Extract the (x, y) coordinate from the center of the cell holding the provided text.  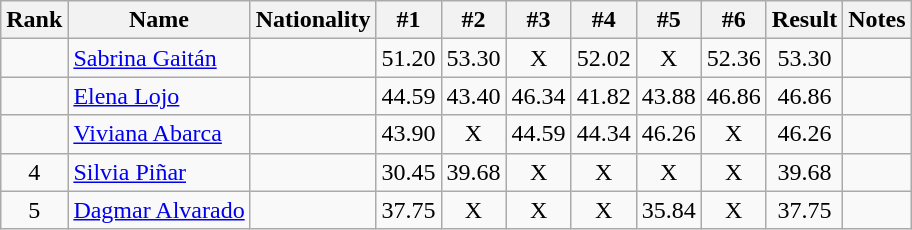
30.45 (408, 172)
#2 (474, 20)
5 (34, 210)
43.88 (668, 96)
Silvia Piñar (159, 172)
#3 (538, 20)
#4 (604, 20)
Viviana Abarca (159, 134)
46.34 (538, 96)
4 (34, 172)
Elena Lojo (159, 96)
44.34 (604, 134)
Notes (877, 20)
#5 (668, 20)
43.90 (408, 134)
51.20 (408, 58)
43.40 (474, 96)
Dagmar Alvarado (159, 210)
Sabrina Gaitán (159, 58)
Result (804, 20)
41.82 (604, 96)
#1 (408, 20)
35.84 (668, 210)
Rank (34, 20)
Name (159, 20)
#6 (734, 20)
52.36 (734, 58)
Nationality (313, 20)
52.02 (604, 58)
